Provide the [X, Y] coordinate of the cell's center where the given text is located.  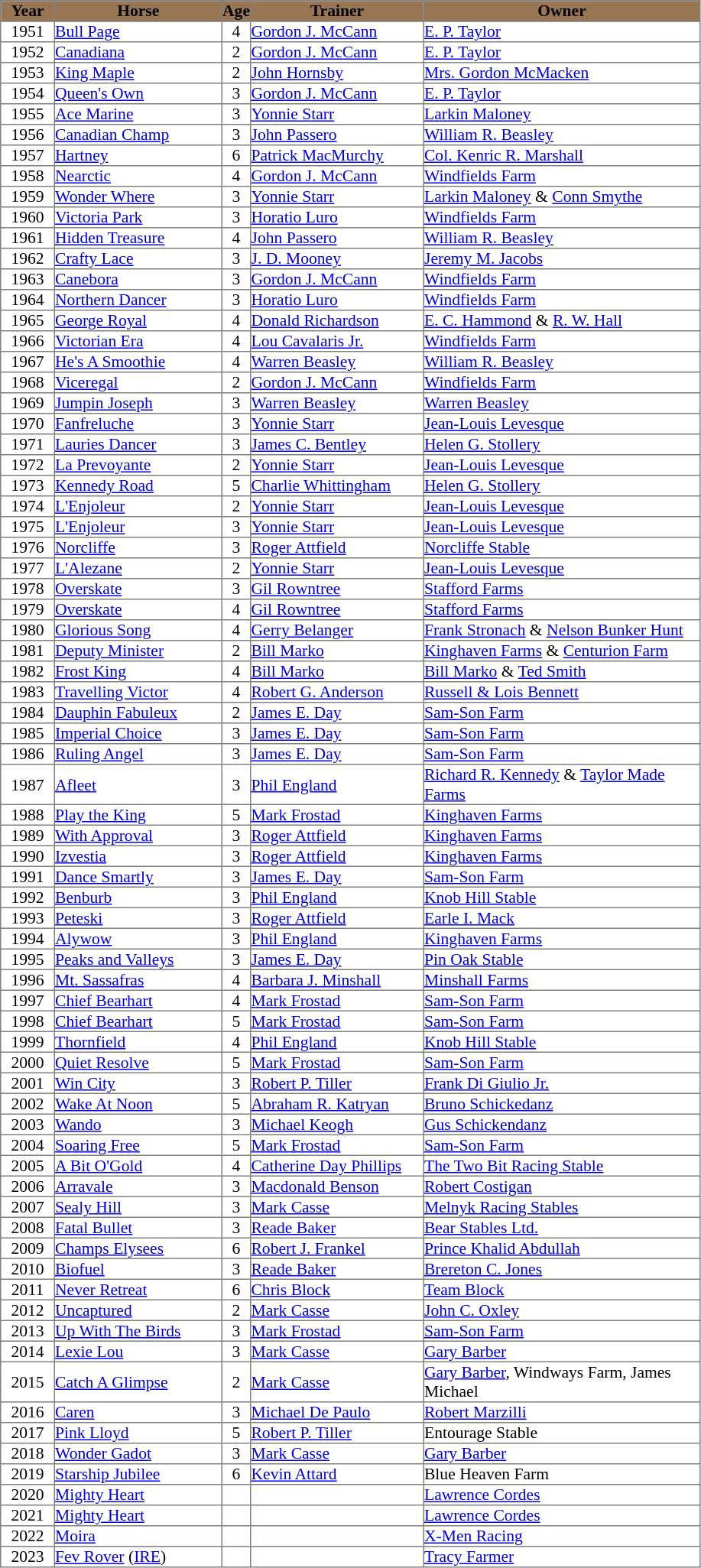
1952 [28, 52]
2014 [28, 1352]
The Two Bit Racing Stable [562, 1165]
Frost King [138, 671]
Sealy Hill [138, 1206]
Ruling Angel [138, 754]
2005 [28, 1165]
Champs Elysees [138, 1248]
Richard R. Kennedy & Taylor Made Farms [562, 784]
2003 [28, 1124]
Canadian Champ [138, 135]
Play the King [138, 815]
He's A Smoothie [138, 362]
2011 [28, 1289]
2012 [28, 1310]
1993 [28, 917]
2007 [28, 1206]
1966 [28, 341]
1981 [28, 651]
Lauries Dancer [138, 445]
Tracy Farmer [562, 1557]
With Approval [138, 835]
2004 [28, 1145]
Izvestia [138, 856]
1971 [28, 445]
Never Retreat [138, 1289]
Uncaptured [138, 1310]
King Maple [138, 73]
Mt. Sassafras [138, 980]
1999 [28, 1041]
Dance Smartly [138, 876]
Age [235, 11]
Bear Stables Ltd. [562, 1228]
Fanfreluche [138, 424]
Moira [138, 1537]
John C. Oxley [562, 1310]
1963 [28, 280]
Gus Schickendanz [562, 1124]
1975 [28, 528]
Russell & Lois Bennett [562, 693]
Melnyk Racing Stables [562, 1206]
Imperial Choice [138, 734]
Kinghaven Farms & Centurion Farm [562, 651]
Year [28, 11]
Peaks and Valleys [138, 959]
Patrick MacMurchy [337, 156]
2016 [28, 1413]
Crafty Lace [138, 258]
1990 [28, 856]
Catch A Glimpse [138, 1381]
1969 [28, 404]
1995 [28, 959]
Robert G. Anderson [337, 693]
2006 [28, 1187]
1992 [28, 898]
Earle I. Mack [562, 917]
Entourage Stable [562, 1433]
1976 [28, 547]
1956 [28, 135]
1982 [28, 671]
2017 [28, 1433]
Alywow [138, 939]
Jumpin Joseph [138, 404]
Hartney [138, 156]
1957 [28, 156]
1987 [28, 784]
2018 [28, 1454]
Brereton C. Jones [562, 1269]
Wake At Noon [138, 1104]
1997 [28, 1000]
Michael De Paulo [337, 1413]
Charlie Whittingham [337, 486]
Barbara J. Minshall [337, 980]
Afleet [138, 784]
1951 [28, 32]
1964 [28, 300]
Nearctic [138, 176]
Larkin Maloney [562, 115]
1959 [28, 197]
1974 [28, 506]
1968 [28, 382]
Queen's Own [138, 93]
1958 [28, 176]
X-Men Racing [562, 1537]
Ace Marine [138, 115]
Up With The Birds [138, 1330]
2008 [28, 1228]
2021 [28, 1515]
1980 [28, 630]
1978 [28, 589]
2010 [28, 1269]
1984 [28, 713]
Abraham R. Katryan [337, 1104]
Fev Rover (IRE) [138, 1557]
1960 [28, 217]
Quiet Resolve [138, 1063]
L'Alezane [138, 569]
1965 [28, 321]
Kennedy Road [138, 486]
1988 [28, 815]
Michael Keogh [337, 1124]
Col. Kenric R. Marshall [562, 156]
Thornfield [138, 1041]
1967 [28, 362]
A Bit O'Gold [138, 1165]
Pink Lloyd [138, 1433]
E. C. Hammond & R. W. Hall [562, 321]
1998 [28, 1021]
Horse [138, 11]
George Royal [138, 321]
Kevin Attard [337, 1474]
1991 [28, 876]
2022 [28, 1537]
Prince Khalid Abdullah [562, 1248]
Donald Richardson [337, 321]
2009 [28, 1248]
1989 [28, 835]
1986 [28, 754]
Gary Barber, Windways Farm, James Michael [562, 1381]
Glorious Song [138, 630]
Macdonald Benson [337, 1187]
Gerry Belanger [337, 630]
1953 [28, 73]
1970 [28, 424]
Robert Costigan [562, 1187]
Travelling Victor [138, 693]
1954 [28, 93]
Trainer [337, 11]
Norcliffe [138, 547]
Victoria Park [138, 217]
Lou Cavalaris Jr. [337, 341]
Minshall Farms [562, 980]
James C. Bentley [337, 445]
2002 [28, 1104]
Canadiana [138, 52]
1983 [28, 693]
2000 [28, 1063]
1996 [28, 980]
Bruno Schickedanz [562, 1104]
Catherine Day Phillips [337, 1165]
2001 [28, 1083]
1977 [28, 569]
Viceregal [138, 382]
1979 [28, 610]
Wando [138, 1124]
Hidden Treasure [138, 239]
John Hornsby [337, 73]
Bill Marko & Ted Smith [562, 671]
1955 [28, 115]
Chris Block [337, 1289]
Arravale [138, 1187]
Mrs. Gordon McMacken [562, 73]
2020 [28, 1495]
Lexie Lou [138, 1352]
Owner [562, 11]
Pin Oak Stable [562, 959]
1962 [28, 258]
Jeremy M. Jacobs [562, 258]
Deputy Minister [138, 651]
Canebora [138, 280]
La Prevoyante [138, 465]
Soaring Free [138, 1145]
Team Block [562, 1289]
Larkin Maloney & Conn Smythe [562, 197]
Biofuel [138, 1269]
Frank Di Giulio Jr. [562, 1083]
Peteski [138, 917]
Norcliffe Stable [562, 547]
1985 [28, 734]
2019 [28, 1474]
Wonder Where [138, 197]
2015 [28, 1381]
Bull Page [138, 32]
Blue Heaven Farm [562, 1474]
Caren [138, 1413]
Northern Dancer [138, 300]
Frank Stronach & Nelson Bunker Hunt [562, 630]
Benburb [138, 898]
Dauphin Fabuleux [138, 713]
Robert J. Frankel [337, 1248]
Fatal Bullet [138, 1228]
Win City [138, 1083]
Robert Marzilli [562, 1413]
1994 [28, 939]
Starship Jubilee [138, 1474]
Victorian Era [138, 341]
1972 [28, 465]
2023 [28, 1557]
1961 [28, 239]
J. D. Mooney [337, 258]
Wonder Gadot [138, 1454]
2013 [28, 1330]
1973 [28, 486]
